Find where the given text appears and provide that cell's center as (X, Y) coordinate. 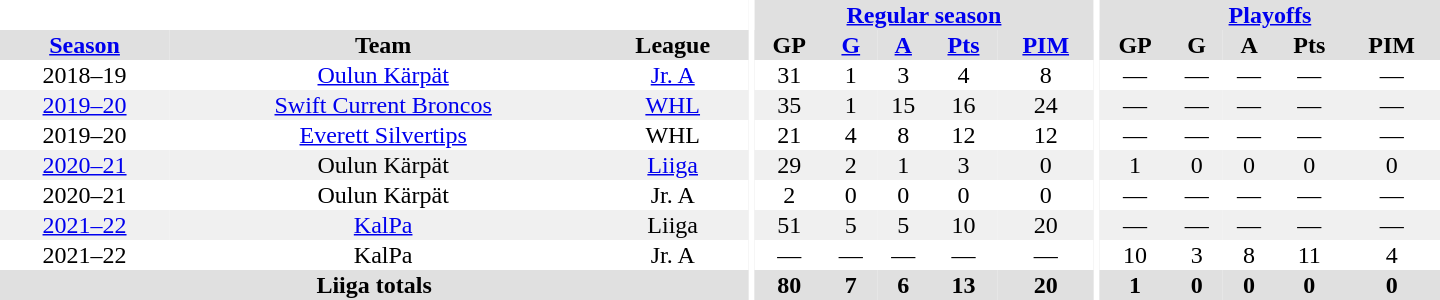
2018–19 (84, 75)
13 (963, 285)
80 (790, 285)
Liiga totals (374, 285)
Regular season (924, 15)
24 (1046, 105)
51 (790, 225)
16 (963, 105)
11 (1309, 255)
7 (851, 285)
Swift Current Broncos (383, 105)
Everett Silvertips (383, 135)
Team (383, 45)
29 (790, 165)
35 (790, 105)
Season (84, 45)
Playoffs (1270, 15)
21 (790, 135)
31 (790, 75)
6 (903, 285)
League (672, 45)
15 (903, 105)
